Capture the cell that displays the provided text and extract its [X, Y] central coordinate. 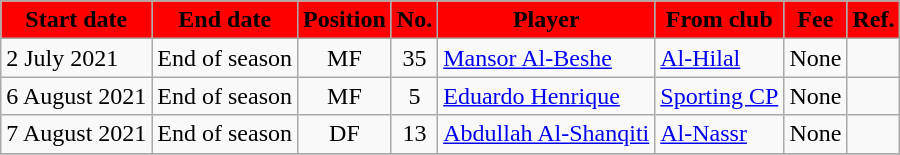
End date [225, 20]
DF [345, 134]
No. [414, 20]
Fee [816, 20]
Mansor Al-Beshe [546, 58]
7 August 2021 [76, 134]
35 [414, 58]
5 [414, 96]
From club [720, 20]
6 August 2021 [76, 96]
Ref. [874, 20]
Abdullah Al-Shanqiti [546, 134]
Al-Nassr [720, 134]
2 July 2021 [76, 58]
Sporting CP [720, 96]
Position [345, 20]
Start date [76, 20]
13 [414, 134]
Player [546, 20]
Eduardo Henrique [546, 96]
Al-Hilal [720, 58]
